Extract the [X, Y] coordinate from the center of the cell holding the provided text.  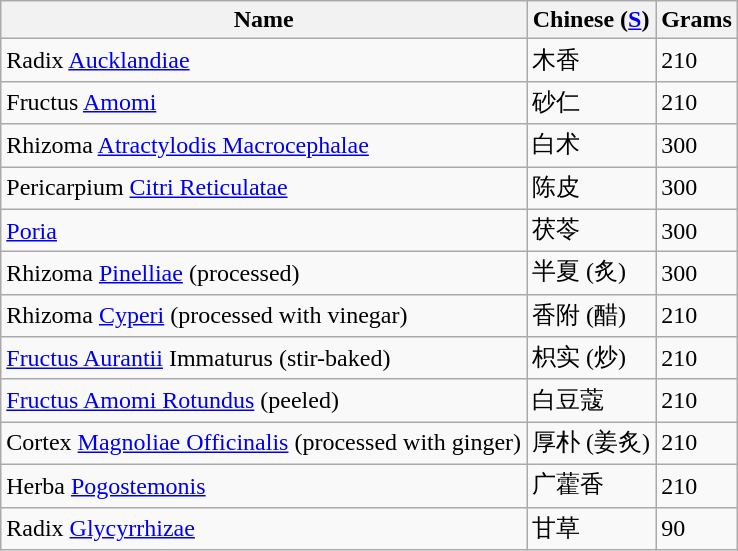
白豆蔻 [592, 400]
枳实 (炒) [592, 358]
Radix Glycyrrhizae [264, 528]
Rhizoma Cyperi (processed with vinegar) [264, 316]
Fructus Aurantii Immaturus (stir-baked) [264, 358]
Name [264, 20]
90 [697, 528]
陈皮 [592, 188]
广藿香 [592, 486]
厚朴 (姜炙) [592, 444]
Rhizoma Pinelliae (processed) [264, 274]
Grams [697, 20]
木香 [592, 60]
半夏 (炙) [592, 274]
Herba Pogostemonis [264, 486]
Chinese (S) [592, 20]
Fructus Amomi Rotundus (peeled) [264, 400]
砂仁 [592, 102]
甘草 [592, 528]
Radix Aucklandiae [264, 60]
香附 (醋) [592, 316]
白术 [592, 146]
茯苓 [592, 230]
Pericarpium Citri Reticulatae [264, 188]
Cortex Magnoliae Officinalis (processed with ginger) [264, 444]
Fructus Amomi [264, 102]
Poria [264, 230]
Rhizoma Atractylodis Macrocephalae [264, 146]
